Identify which cell holds the provided text, then report its [X, Y] central coordinate. 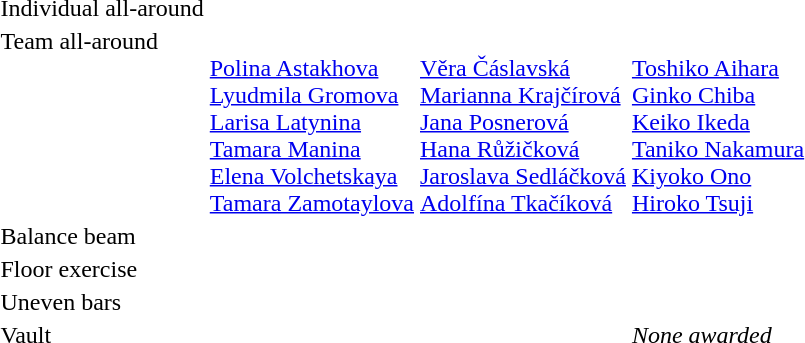
Polina AstakhovaLyudmila GromovaLarisa LatyninaTamara ManinaElena VolchetskayaTamara Zamotaylova [312, 122]
Věra ČáslavskáMarianna KrajčírováJana PosnerováHana RůžičkováJaroslava SedláčkováAdolfína Tkačíková [524, 122]
Toshiko AiharaGinko ChibaKeiko IkedaTaniko NakamuraKiyoko OnoHiroko Tsuji [718, 122]
